Locate the cell with the specified text and output its (x, y) center coordinate. 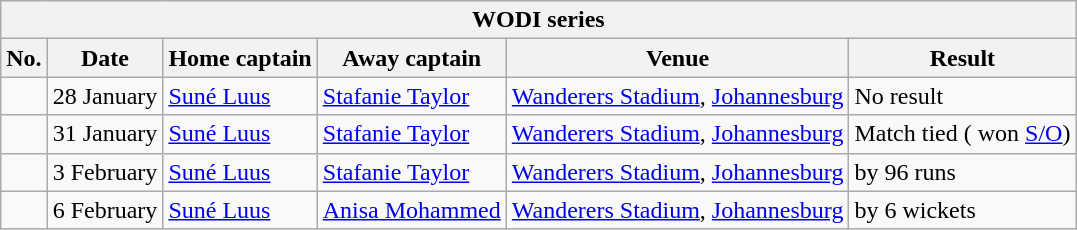
Match tied ( won S/O) (962, 134)
Away captain (412, 58)
Result (962, 58)
by 6 wickets (962, 210)
6 February (105, 210)
WODI series (538, 20)
Venue (678, 58)
by 96 runs (962, 172)
28 January (105, 96)
3 February (105, 172)
No result (962, 96)
Date (105, 58)
No. (24, 58)
Home captain (240, 58)
Anisa Mohammed (412, 210)
31 January (105, 134)
